Output the (X, Y) coordinate of the center of the cell containing the given text.  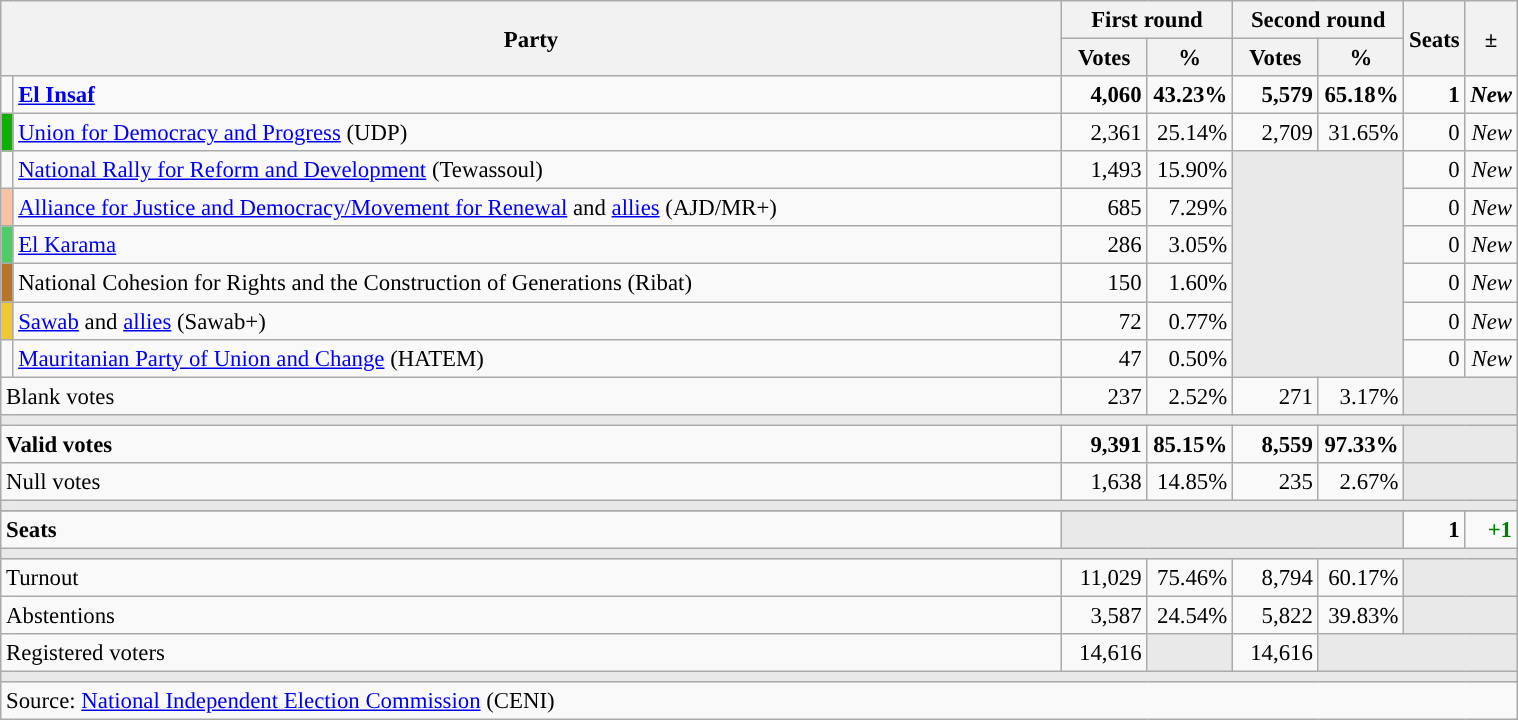
47 (1104, 358)
Null votes (532, 482)
237 (1104, 396)
8,794 (1276, 578)
5,579 (1276, 95)
31.65% (1361, 133)
Sawab and allies (Sawab+) (537, 321)
65.18% (1361, 95)
National Rally for Reform and Development (Tewassoul) (537, 170)
± (1491, 38)
1,493 (1104, 170)
Valid votes (532, 444)
1,638 (1104, 482)
9,391 (1104, 444)
8,559 (1276, 444)
2.67% (1361, 482)
2.52% (1190, 396)
0.50% (1190, 358)
685 (1104, 208)
Mauritanian Party of Union and Change (HATEM) (537, 358)
271 (1276, 396)
3,587 (1104, 616)
Party (532, 38)
Blank votes (532, 396)
39.83% (1361, 616)
286 (1104, 245)
National Cohesion for Rights and the Construction of Generations (Ribat) (537, 283)
235 (1276, 482)
0.77% (1190, 321)
14.85% (1190, 482)
2,709 (1276, 133)
72 (1104, 321)
2,361 (1104, 133)
Abstentions (532, 616)
Source: National Independent Election Commission (CENI) (760, 701)
5,822 (1276, 616)
60.17% (1361, 578)
Second round (1318, 20)
24.54% (1190, 616)
43.23% (1190, 95)
+1 (1491, 530)
Turnout (532, 578)
4,060 (1104, 95)
First round (1146, 20)
150 (1104, 283)
El Insaf (537, 95)
Alliance for Justice and Democracy/Movement for Renewal and allies (AJD/MR+) (537, 208)
3.05% (1190, 245)
25.14% (1190, 133)
75.46% (1190, 578)
1.60% (1190, 283)
El Karama (537, 245)
11,029 (1104, 578)
Registered voters (532, 653)
15.90% (1190, 170)
97.33% (1361, 444)
Union for Democracy and Progress (UDP) (537, 133)
3.17% (1361, 396)
7.29% (1190, 208)
85.15% (1190, 444)
